Detect which cell encompasses the target text, then output its (X, Y) center coordinate. 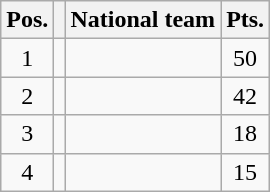
4 (28, 172)
National team (143, 20)
50 (246, 58)
15 (246, 172)
1 (28, 58)
Pos. (28, 20)
3 (28, 134)
2 (28, 96)
42 (246, 96)
18 (246, 134)
Pts. (246, 20)
